Return (X, Y) of the center of cell containing provided text 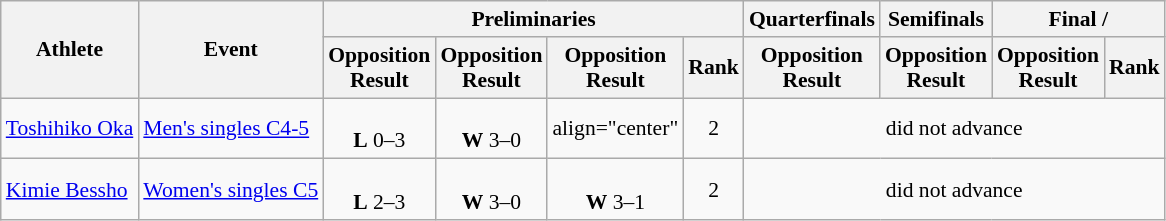
Athlete (70, 50)
L 0–3 (379, 128)
Preliminaries (534, 19)
Women's singles C5 (230, 190)
Men's singles C4-5 (230, 128)
W 3–1 (615, 190)
Quarterfinals (812, 19)
align="center" (615, 128)
Toshihiko Oka (70, 128)
L 2–3 (379, 190)
Semifinals (936, 19)
Kimie Bessho (70, 190)
Event (230, 50)
Final / (1078, 19)
